From the cell containing the given text, extract its center point as (X, Y) coordinate. 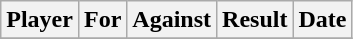
Player (40, 20)
Against (172, 20)
Date (322, 20)
Result (255, 20)
For (102, 20)
